Scan for the cell matching the given text and deliver its [X, Y] coordinate at center. 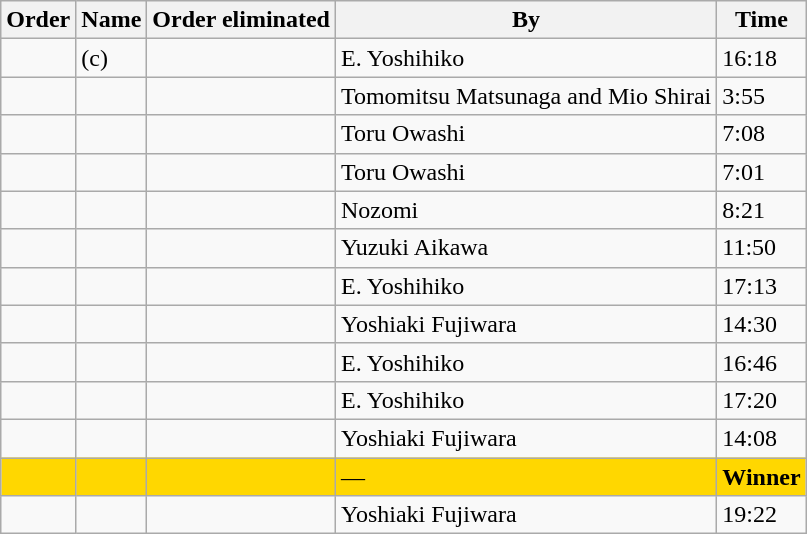
(c) [112, 58]
14:30 [762, 324]
Nozomi [526, 210]
16:46 [762, 362]
3:55 [762, 96]
11:50 [762, 248]
By [526, 20]
Winner [762, 477]
16:18 [762, 58]
Time [762, 20]
7:08 [762, 134]
Yuzuki Aikawa [526, 248]
Tomomitsu Matsunaga and Mio Shirai [526, 96]
17:20 [762, 400]
Order eliminated [242, 20]
7:01 [762, 172]
Name [112, 20]
8:21 [762, 210]
Order [38, 20]
17:13 [762, 286]
14:08 [762, 438]
— [526, 477]
19:22 [762, 515]
